Detect which cell encompasses the target text, then output its (x, y) center coordinate. 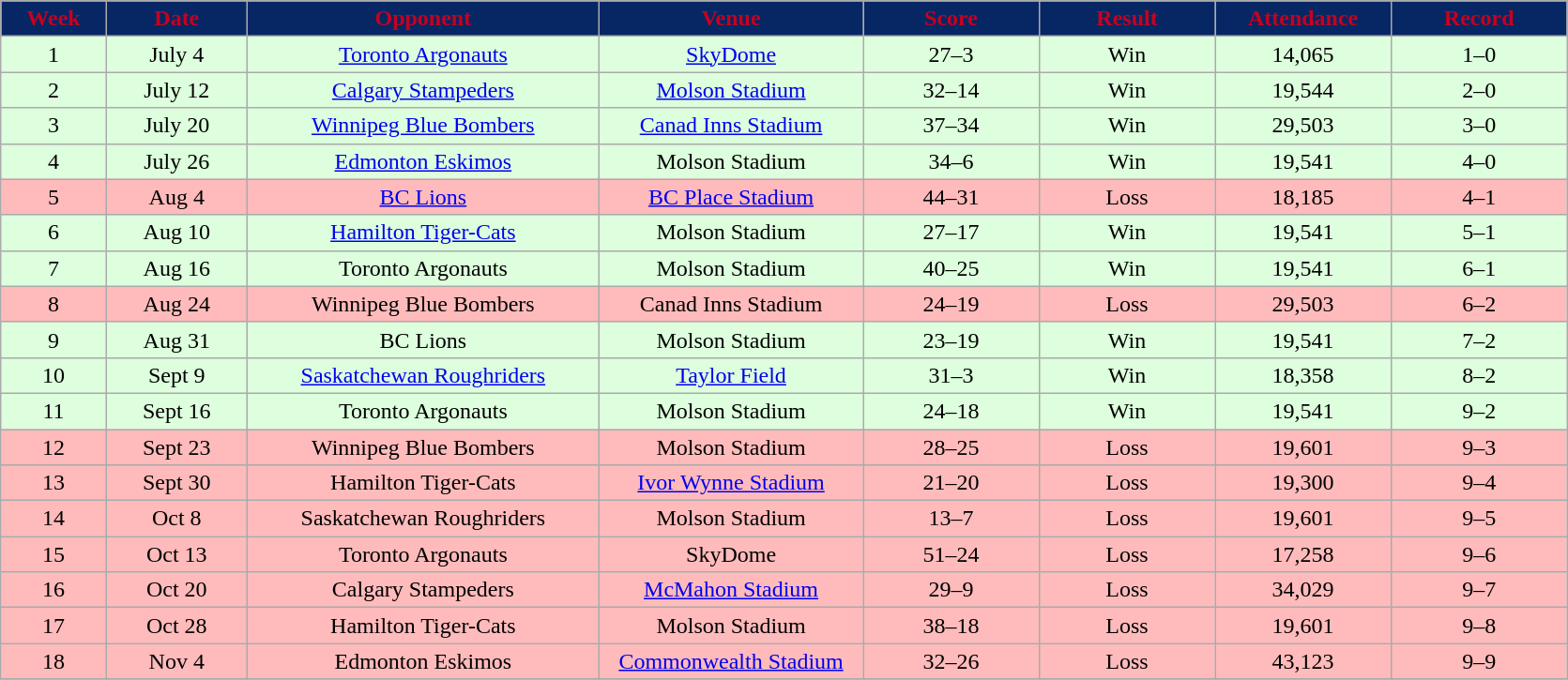
4–1 (1479, 197)
7–2 (1479, 340)
6–1 (1479, 268)
McMahon Stadium (730, 590)
Commonwealth Stadium (730, 661)
18,185 (1303, 197)
Venue (730, 19)
2 (54, 90)
43,123 (1303, 661)
Aug 16 (176, 268)
13–7 (951, 519)
14,065 (1303, 54)
Ivor Wynne Stadium (730, 483)
6 (54, 233)
Nov 4 (176, 661)
Attendance (1303, 19)
8–2 (1479, 375)
24–19 (951, 304)
Aug 4 (176, 197)
4 (54, 161)
28–25 (951, 447)
13 (54, 483)
23–19 (951, 340)
29–9 (951, 590)
Sept 23 (176, 447)
34,029 (1303, 590)
38–18 (951, 626)
24–18 (951, 411)
9–3 (1479, 447)
9–7 (1479, 590)
7 (54, 268)
32–14 (951, 90)
31–3 (951, 375)
44–31 (951, 197)
Oct 28 (176, 626)
Score (951, 19)
9–2 (1479, 411)
21–20 (951, 483)
3 (54, 126)
11 (54, 411)
Date (176, 19)
4–0 (1479, 161)
16 (54, 590)
27–17 (951, 233)
Aug 24 (176, 304)
July 26 (176, 161)
5 (54, 197)
Sept 30 (176, 483)
9–6 (1479, 554)
12 (54, 447)
9–4 (1479, 483)
5–1 (1479, 233)
19,544 (1303, 90)
51–24 (951, 554)
2–0 (1479, 90)
17,258 (1303, 554)
9–9 (1479, 661)
40–25 (951, 268)
9 (54, 340)
1–0 (1479, 54)
July 4 (176, 54)
17 (54, 626)
Sept 16 (176, 411)
8 (54, 304)
Oct 20 (176, 590)
37–34 (951, 126)
15 (54, 554)
Oct 13 (176, 554)
1 (54, 54)
Aug 10 (176, 233)
3–0 (1479, 126)
19,300 (1303, 483)
July 20 (176, 126)
32–26 (951, 661)
18,358 (1303, 375)
10 (54, 375)
Taylor Field (730, 375)
9–8 (1479, 626)
9–5 (1479, 519)
Oct 8 (176, 519)
Week (54, 19)
Opponent (422, 19)
Sept 9 (176, 375)
34–6 (951, 161)
Record (1479, 19)
Aug 31 (176, 340)
July 12 (176, 90)
27–3 (951, 54)
BC Place Stadium (730, 197)
6–2 (1479, 304)
Result (1127, 19)
18 (54, 661)
14 (54, 519)
